Determine the [x, y] coordinate at the center of the cell enclosing the given text.  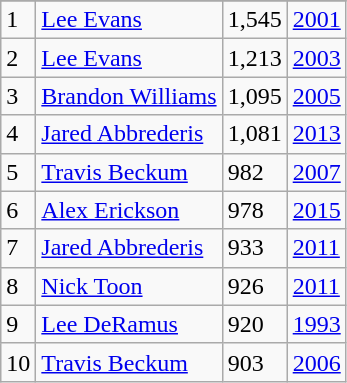
2006 [316, 362]
3 [18, 96]
982 [254, 172]
2005 [316, 96]
1,213 [254, 58]
2003 [316, 58]
2 [18, 58]
2001 [316, 20]
7 [18, 248]
1 [18, 20]
2015 [316, 210]
920 [254, 324]
1,095 [254, 96]
926 [254, 286]
4 [18, 134]
8 [18, 286]
1,081 [254, 134]
6 [18, 210]
Lee DeRamus [129, 324]
2013 [316, 134]
5 [18, 172]
9 [18, 324]
1,545 [254, 20]
978 [254, 210]
2007 [316, 172]
Brandon Williams [129, 96]
1993 [316, 324]
903 [254, 362]
Alex Erickson [129, 210]
933 [254, 248]
10 [18, 362]
Nick Toon [129, 286]
